Scan for the cell matching the given text and deliver its [X, Y] coordinate at center. 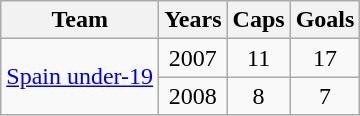
2008 [193, 96]
11 [258, 58]
2007 [193, 58]
Team [80, 20]
Caps [258, 20]
Goals [325, 20]
Years [193, 20]
Spain under-19 [80, 77]
17 [325, 58]
8 [258, 96]
7 [325, 96]
